Identify which cell holds the provided text, then report its [x, y] central coordinate. 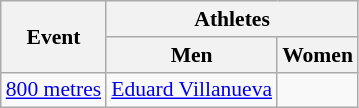
Women [318, 55]
Men [192, 55]
Event [54, 36]
800 metres [54, 90]
Eduard Villanueva [192, 90]
Athletes [232, 19]
